Pinpoint the cell where the given text exists, returning its (X, Y) midpoint coordinate. 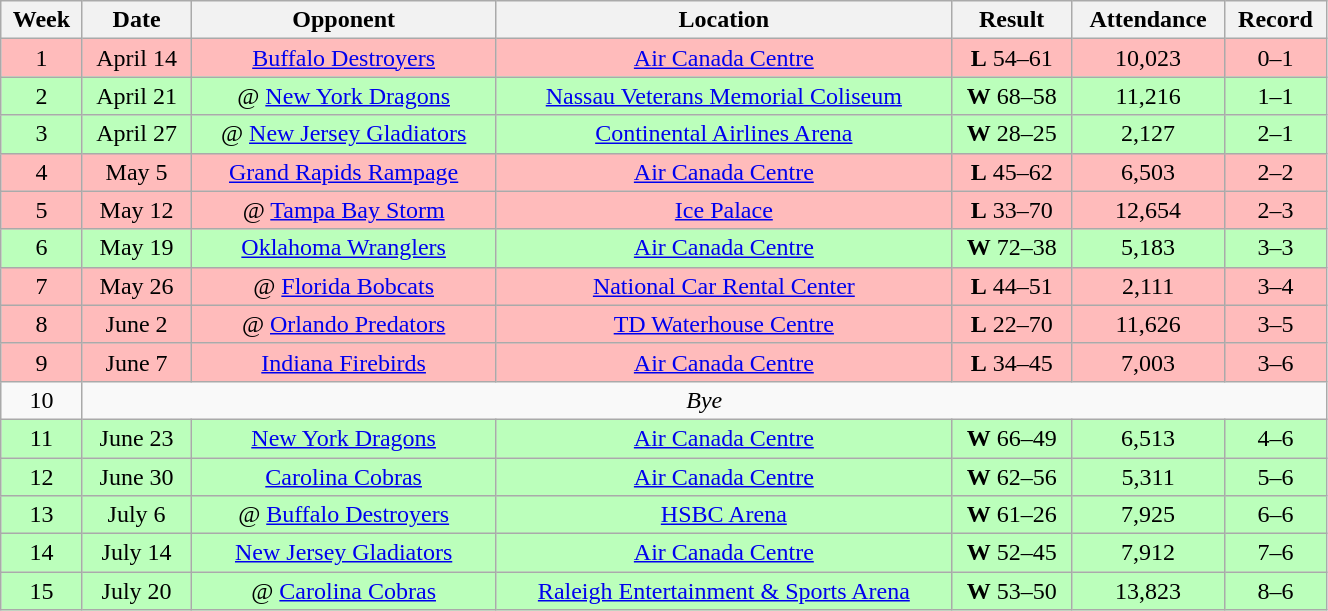
8 (42, 324)
W 72–38 (1012, 248)
July 6 (136, 515)
May 26 (136, 286)
Nassau Veterans Memorial Coliseum (724, 96)
W 68–58 (1012, 96)
April 21 (136, 96)
11 (42, 438)
Attendance (1148, 20)
April 14 (136, 58)
@ Tampa Bay Storm (344, 210)
7,912 (1148, 553)
W 66–49 (1012, 438)
3–5 (1275, 324)
2–1 (1275, 134)
Buffalo Destroyers (344, 58)
Ice Palace (724, 210)
13 (42, 515)
2,127 (1148, 134)
Result (1012, 20)
Date (136, 20)
2 (42, 96)
Location (724, 20)
L 34–45 (1012, 362)
12,654 (1148, 210)
6,513 (1148, 438)
1 (42, 58)
Raleigh Entertainment & Sports Arena (724, 591)
National Car Rental Center (724, 286)
2–3 (1275, 210)
Bye (704, 400)
July 20 (136, 591)
Record (1275, 20)
Opponent (344, 20)
L 22–70 (1012, 324)
New Jersey Gladiators (344, 553)
0–1 (1275, 58)
@ New York Dragons (344, 96)
L 44–51 (1012, 286)
July 14 (136, 553)
@ Florida Bobcats (344, 286)
June 23 (136, 438)
3–3 (1275, 248)
7–6 (1275, 553)
June 7 (136, 362)
@ New Jersey Gladiators (344, 134)
Continental Airlines Arena (724, 134)
7 (42, 286)
11,216 (1148, 96)
2,111 (1148, 286)
Week (42, 20)
14 (42, 553)
5,311 (1148, 477)
May 12 (136, 210)
W 28–25 (1012, 134)
10,023 (1148, 58)
4 (42, 172)
W 62–56 (1012, 477)
5,183 (1148, 248)
6 (42, 248)
June 30 (136, 477)
April 27 (136, 134)
11,626 (1148, 324)
15 (42, 591)
7,925 (1148, 515)
3 (42, 134)
6,503 (1148, 172)
9 (42, 362)
HSBC Arena (724, 515)
W 53–50 (1012, 591)
2–2 (1275, 172)
12 (42, 477)
June 2 (136, 324)
W 52–45 (1012, 553)
@ Carolina Cobras (344, 591)
1–1 (1275, 96)
3–4 (1275, 286)
L 33–70 (1012, 210)
New York Dragons (344, 438)
10 (42, 400)
Indiana Firebirds (344, 362)
5–6 (1275, 477)
L 54–61 (1012, 58)
6–6 (1275, 515)
TD Waterhouse Centre (724, 324)
5 (42, 210)
4–6 (1275, 438)
Grand Rapids Rampage (344, 172)
May 19 (136, 248)
Oklahoma Wranglers (344, 248)
Carolina Cobras (344, 477)
W 61–26 (1012, 515)
L 45–62 (1012, 172)
May 5 (136, 172)
13,823 (1148, 591)
@ Buffalo Destroyers (344, 515)
8–6 (1275, 591)
3–6 (1275, 362)
@ Orlando Predators (344, 324)
7,003 (1148, 362)
